Pinpoint the cell where the given text exists, returning its (X, Y) midpoint coordinate. 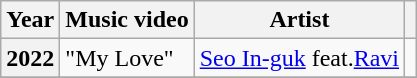
Seo In-guk feat.Ravi (299, 58)
Music video (127, 20)
Artist (299, 20)
Year (30, 20)
2022 (30, 58)
"My Love" (127, 58)
